Return the (x, y) coordinate for the center point of the cell that contains the specified text.  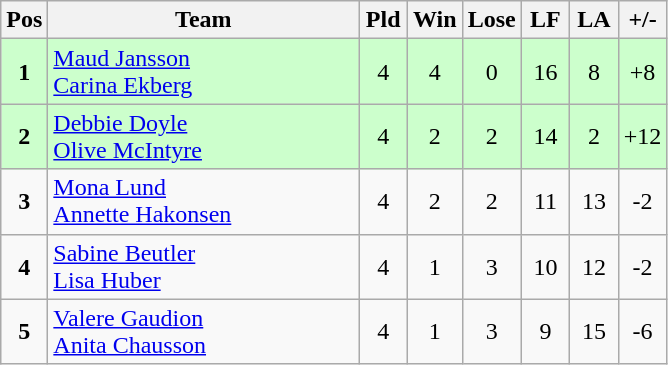
Lose (492, 20)
Debbie Doyle Olive McIntyre (204, 136)
13 (594, 202)
Team (204, 20)
Sabine Beutler Lisa Huber (204, 266)
11 (546, 202)
5 (24, 332)
0 (492, 72)
10 (546, 266)
16 (546, 72)
Mona Lund Annette Hakonsen (204, 202)
15 (594, 332)
LF (546, 20)
Pld (384, 20)
12 (594, 266)
Maud Jansson Carina Ekberg (204, 72)
-6 (642, 332)
+/- (642, 20)
Win (434, 20)
+8 (642, 72)
Pos (24, 20)
8 (594, 72)
Valere Gaudion Anita Chausson (204, 332)
+12 (642, 136)
LA (594, 20)
9 (546, 332)
14 (546, 136)
